Extract the (x, y) coordinate from the center of the cell holding the provided text.  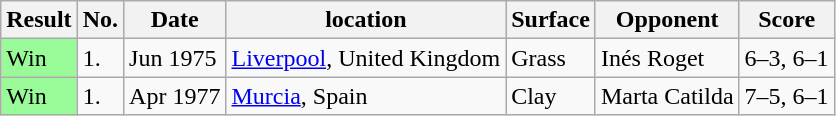
7–5, 6–1 (786, 96)
Opponent (667, 20)
Marta Catilda (667, 96)
Liverpool, United Kingdom (366, 58)
Inés Roget (667, 58)
Grass (551, 58)
location (366, 20)
Surface (551, 20)
Result (39, 20)
Clay (551, 96)
Date (175, 20)
6–3, 6–1 (786, 58)
Jun 1975 (175, 58)
No. (100, 20)
Apr 1977 (175, 96)
Score (786, 20)
Murcia, Spain (366, 96)
